Scan for the cell matching the given text and deliver its [x, y] coordinate at center. 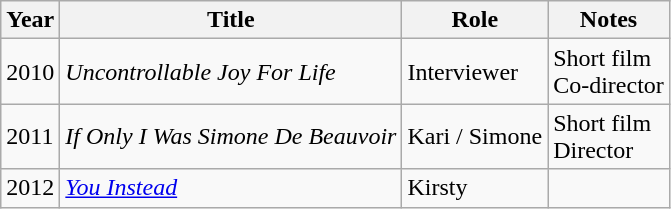
2012 [30, 188]
Kirsty [475, 188]
Short filmCo-director [609, 72]
Kari / Simone [475, 136]
If Only I Was Simone De Beauvoir [231, 136]
Role [475, 20]
Short filmDirector [609, 136]
Notes [609, 20]
Year [30, 20]
2011 [30, 136]
Interviewer [475, 72]
Uncontrollable Joy For Life [231, 72]
2010 [30, 72]
Title [231, 20]
You Instead [231, 188]
